Capture the cell that displays the provided text and extract its (x, y) central coordinate. 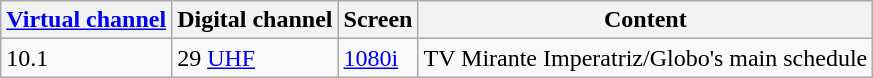
29 UHF (255, 58)
10.1 (86, 58)
Screen (378, 20)
Digital channel (255, 20)
Virtual channel (86, 20)
TV Mirante Imperatriz/Globo's main schedule (646, 58)
1080i (378, 58)
Content (646, 20)
